Find where the given text appears and provide that cell's center as (x, y) coordinate. 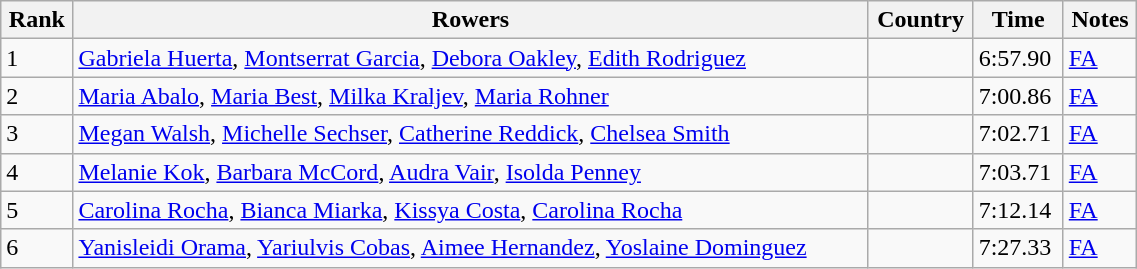
Carolina Rocha, Bianca Miarka, Kissya Costa, Carolina Rocha (470, 210)
5 (37, 210)
Rowers (470, 20)
Melanie Kok, Barbara McCord, Audra Vair, Isolda Penney (470, 172)
3 (37, 134)
Rank (37, 20)
Maria Abalo, Maria Best, Milka Kraljev, Maria Rohner (470, 96)
2 (37, 96)
7:02.71 (1018, 134)
7:12.14 (1018, 210)
6:57.90 (1018, 58)
Time (1018, 20)
6 (37, 248)
Country (920, 20)
4 (37, 172)
7:03.71 (1018, 172)
Gabriela Huerta, Montserrat Garcia, Debora Oakley, Edith Rodriguez (470, 58)
Notes (1100, 20)
7:00.86 (1018, 96)
Megan Walsh, Michelle Sechser, Catherine Reddick, Chelsea Smith (470, 134)
1 (37, 58)
Yanisleidi Orama, Yariulvis Cobas, Aimee Hernandez, Yoslaine Dominguez (470, 248)
7:27.33 (1018, 248)
